Capture the cell that displays the provided text and extract its [x, y] central coordinate. 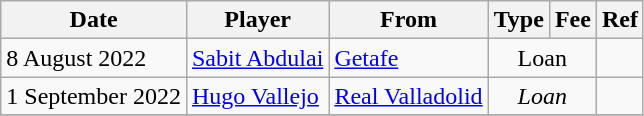
From [408, 20]
Real Valladolid [408, 96]
Player [257, 20]
Sabit Abdulai [257, 58]
1 September 2022 [94, 96]
8 August 2022 [94, 58]
Date [94, 20]
Type [518, 20]
Getafe [408, 58]
Hugo Vallejo [257, 96]
Fee [572, 20]
Ref [620, 20]
